Scan for the cell matching the given text and deliver its [X, Y] coordinate at center. 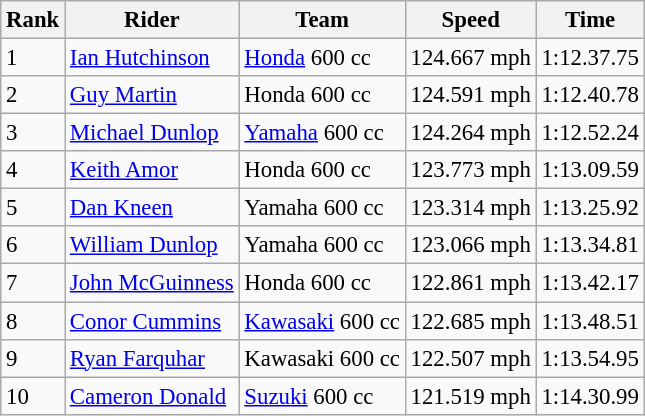
8 [33, 321]
1:13.25.92 [590, 208]
123.066 mph [470, 245]
122.507 mph [470, 358]
Team [322, 20]
6 [33, 245]
1:13.48.51 [590, 321]
123.773 mph [470, 170]
124.264 mph [470, 133]
Michael Dunlop [152, 133]
122.685 mph [470, 321]
Suzuki 600 cc [322, 396]
Speed [470, 20]
121.519 mph [470, 396]
Ian Hutchinson [152, 58]
John McGuinness [152, 283]
Rider [152, 20]
Time [590, 20]
Keith Amor [152, 170]
Guy Martin [152, 95]
4 [33, 170]
1 [33, 58]
William Dunlop [152, 245]
2 [33, 95]
1:13.42.17 [590, 283]
1:13.34.81 [590, 245]
1:13.09.59 [590, 170]
1:12.37.75 [590, 58]
5 [33, 208]
Cameron Donald [152, 396]
123.314 mph [470, 208]
124.591 mph [470, 95]
1:13.54.95 [590, 358]
Conor Cummins [152, 321]
7 [33, 283]
Dan Kneen [152, 208]
Rank [33, 20]
1:12.52.24 [590, 133]
124.667 mph [470, 58]
3 [33, 133]
Ryan Farquhar [152, 358]
1:14.30.99 [590, 396]
9 [33, 358]
1:12.40.78 [590, 95]
10 [33, 396]
122.861 mph [470, 283]
